Return the [X, Y] coordinate for the center point of the cell that contains the specified text.  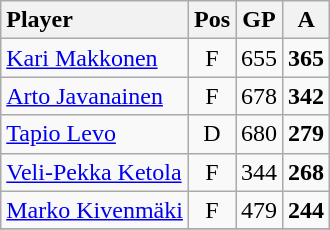
Tapio Levo [95, 134]
678 [260, 96]
GP [260, 20]
655 [260, 58]
365 [306, 58]
479 [260, 210]
342 [306, 96]
Marko Kivenmäki [95, 210]
244 [306, 210]
344 [260, 172]
680 [260, 134]
Player [95, 20]
D [212, 134]
Kari Makkonen [95, 58]
268 [306, 172]
Arto Javanainen [95, 96]
Pos [212, 20]
279 [306, 134]
A [306, 20]
Veli-Pekka Ketola [95, 172]
